Return the [X, Y] coordinate for the center point of the cell that contains the specified text.  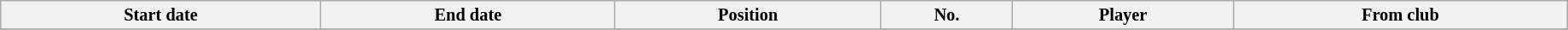
Start date [161, 15]
No. [946, 15]
Position [748, 15]
End date [467, 15]
Player [1124, 15]
From club [1400, 15]
